Locate the cell with the specified text and output its [x, y] center coordinate. 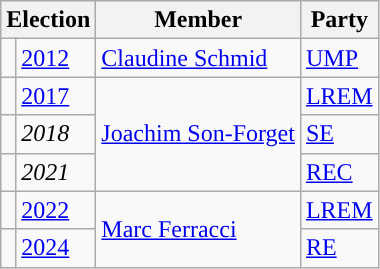
2021 [56, 172]
Party [339, 20]
2012 [56, 58]
Marc Ferracci [198, 229]
2022 [56, 210]
2024 [56, 248]
SE [339, 134]
RE [339, 248]
2018 [56, 134]
Claudine Schmid [198, 58]
UMP [339, 58]
Election [48, 20]
Joachim Son-Forget [198, 134]
2017 [56, 96]
Member [198, 20]
REC [339, 172]
